Determine the [x, y] coordinate at the center of the cell enclosing the given text.  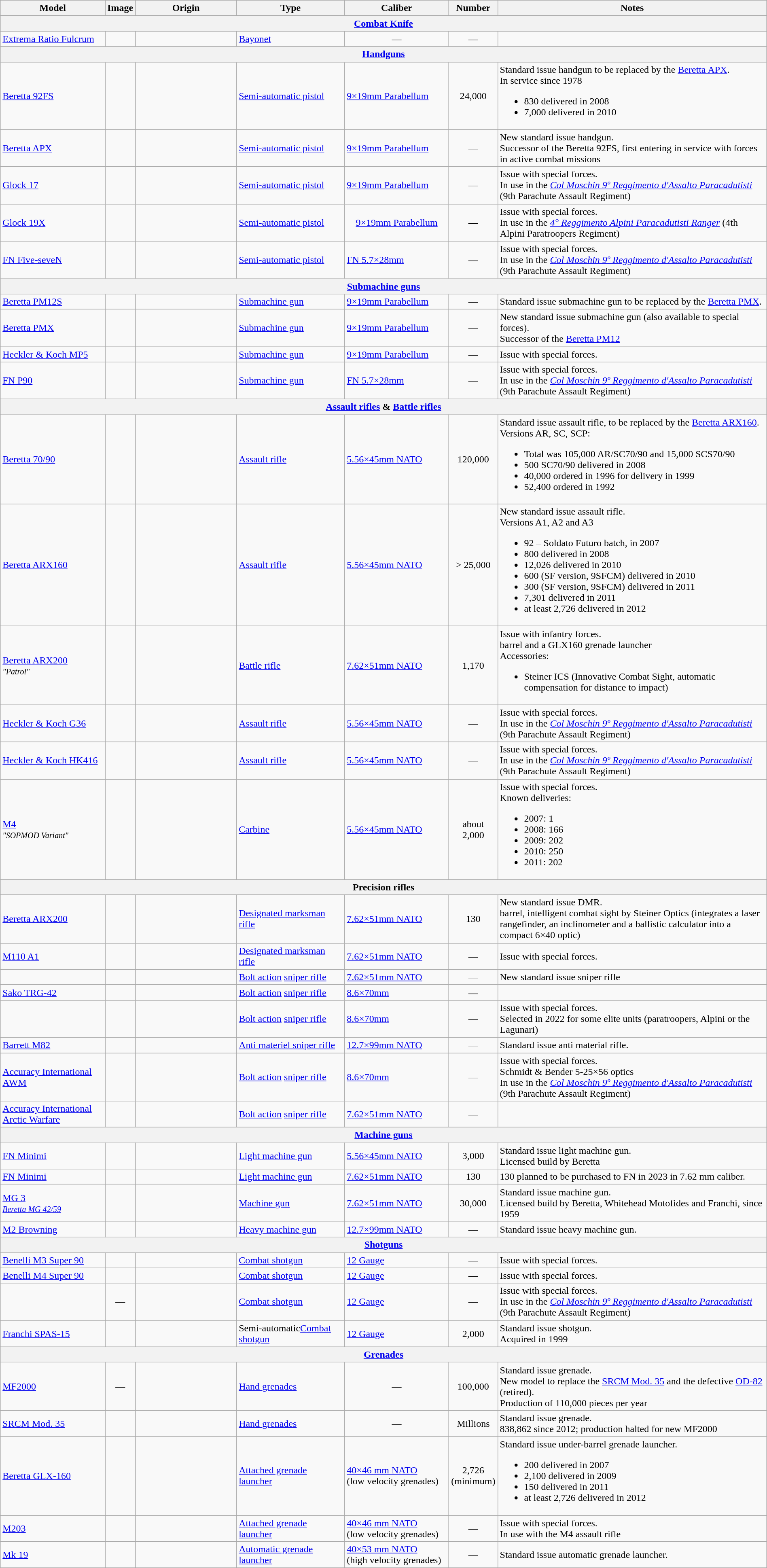
Heckler & Koch G36 [53, 723]
Benelli M4 Super 90 [53, 1276]
M110 A1 [53, 956]
Barrett M82 [53, 1045]
Franchi SPAS-15 [53, 1333]
about 2,000 [473, 829]
Type [290, 8]
Beretta ARX160 [53, 565]
2,726(minimum) [473, 1476]
Standard issue heavy machine gun. [632, 1229]
Semi-automaticCombat shotgun [290, 1333]
FN Five-seveN [53, 260]
Model [53, 8]
Beretta ARX200"Patrol" [53, 665]
Standard issue under-barrel grenade launcher.200 delivered in 20072,100 delivered in 2009150 delivered in 2011at least 2,726 delivered in 2012 [632, 1476]
Beretta GLX-160 [53, 1476]
Number [473, 8]
FN P90 [53, 381]
Origin [186, 8]
Accuracy International AWM [53, 1077]
Beretta PMX [53, 328]
Submachine guns [383, 286]
Glock 17 [53, 185]
Heckler & Koch MP5 [53, 354]
Standard issue automatic grenade launcher. [632, 1555]
MG 3Beretta MG 42/59 [53, 1203]
Standard issue grenade.838,862 since 2012; production halted for new MF2000 [632, 1423]
24,000 [473, 95]
Accuracy International Arctic Warfare [53, 1114]
Machine gun [290, 1203]
Standard issue submachine gun to be replaced by the Beretta PMX. [632, 301]
Carbine [290, 829]
Battle rifle [290, 665]
Heavy machine gun [290, 1229]
3,000 [473, 1156]
New standard issue sniper rifle [632, 977]
Shotguns [383, 1245]
New standard issue handgun.Successor of the Beretta 92FS, first entering in service with forces in active combat missions [632, 148]
Automatic grenade launcher [290, 1555]
Issue with special forces.Selected in 2022 for some elite units (paratroopers, Alpini or the Lagunari) [632, 1019]
Anti materiel sniper rifle [290, 1045]
Millions [473, 1423]
40×53 mm NATO(high velocity grenades) [397, 1555]
Mk 19 [53, 1555]
SRCM Mod. 35 [53, 1423]
130 planned to be purchased to FN in 2023 in 7.62 mm caliber. [632, 1177]
Handguns [383, 54]
Standard issue shotgun.Acquired in 1999 [632, 1333]
1,170 [473, 665]
Beretta APX [53, 148]
Beretta ARX200 [53, 919]
Assault rifles & Battle rifles [383, 407]
Issue with special forces.Known deliveries:2007: 12008: 1662009: 2022010: 2502011: 202 [632, 829]
30,000 [473, 1203]
Glock 19X [53, 222]
Heckler & Koch HK416 [53, 761]
Issue with special forces.In use with the M4 assault rifle [632, 1528]
Standard issue handgun to be replaced by the Beretta APX.In service since 1978830 delivered in 20087,000 delivered in 2010 [632, 95]
M2 Browning [53, 1229]
Beretta 92FS [53, 95]
Standard issue anti material rifle. [632, 1045]
Caliber [397, 8]
Sako TRG-42 [53, 992]
Grenades [383, 1354]
Combat Knife [383, 23]
Standard issue machine gun.Licensed build by Beretta, Whitehead Motofides and Franchi, since 1959 [632, 1203]
Bayonet [290, 39]
> 25,000 [473, 565]
M4"SOPMOD Variant" [53, 829]
Precision rifles [383, 887]
MF2000 [53, 1386]
Issue with special forces.In use in the 4° Reggimento Alpini Paracadutisti Ranger (4th Alpini Paratroopers Regiment) [632, 222]
Standard issue grenade.New model to replace the SRCM Mod. 35 and the defective OD-82 (retired).Production of 110,000 pieces per year [632, 1386]
Notes [632, 8]
120,000 [473, 460]
Machine guns [383, 1135]
Beretta PM12S [53, 301]
100,000 [473, 1386]
Image [121, 8]
Extrema Ratio Fulcrum [53, 39]
2,000 [473, 1333]
Beretta 70/90 [53, 460]
New standard issue submachine gun (also available to special forces).Successor of the Beretta PM12 [632, 328]
Benelli M3 Super 90 [53, 1260]
Standard issue light machine gun.Licensed build by Beretta [632, 1156]
M203 [53, 1528]
